Pinpoint the cell where the given text exists, returning its [x, y] midpoint coordinate. 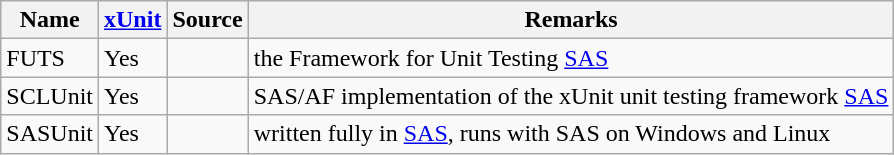
Source [208, 20]
xUnit [133, 20]
Name [50, 20]
Remarks [571, 20]
SCLUnit [50, 96]
SASUnit [50, 134]
written fully in SAS, runs with SAS on Windows and Linux [571, 134]
FUTS [50, 58]
the Framework for Unit Testing SAS [571, 58]
SAS/AF implementation of the xUnit unit testing framework SAS [571, 96]
